Return (x, y) of the center of cell containing provided text 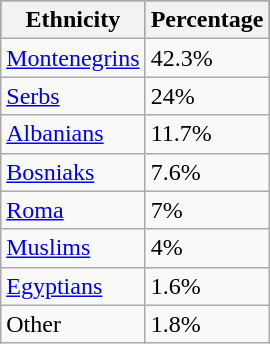
Ethnicity (73, 20)
Other (73, 324)
42.3% (207, 58)
11.7% (207, 134)
1.8% (207, 324)
1.6% (207, 286)
Montenegrins (73, 58)
Percentage (207, 20)
7.6% (207, 172)
24% (207, 96)
Albanians (73, 134)
Serbs (73, 96)
Muslims (73, 248)
7% (207, 210)
Roma (73, 210)
Bosniaks (73, 172)
4% (207, 248)
Egyptians (73, 286)
